Extract the (X, Y) coordinate from the center of the cell holding the provided text.  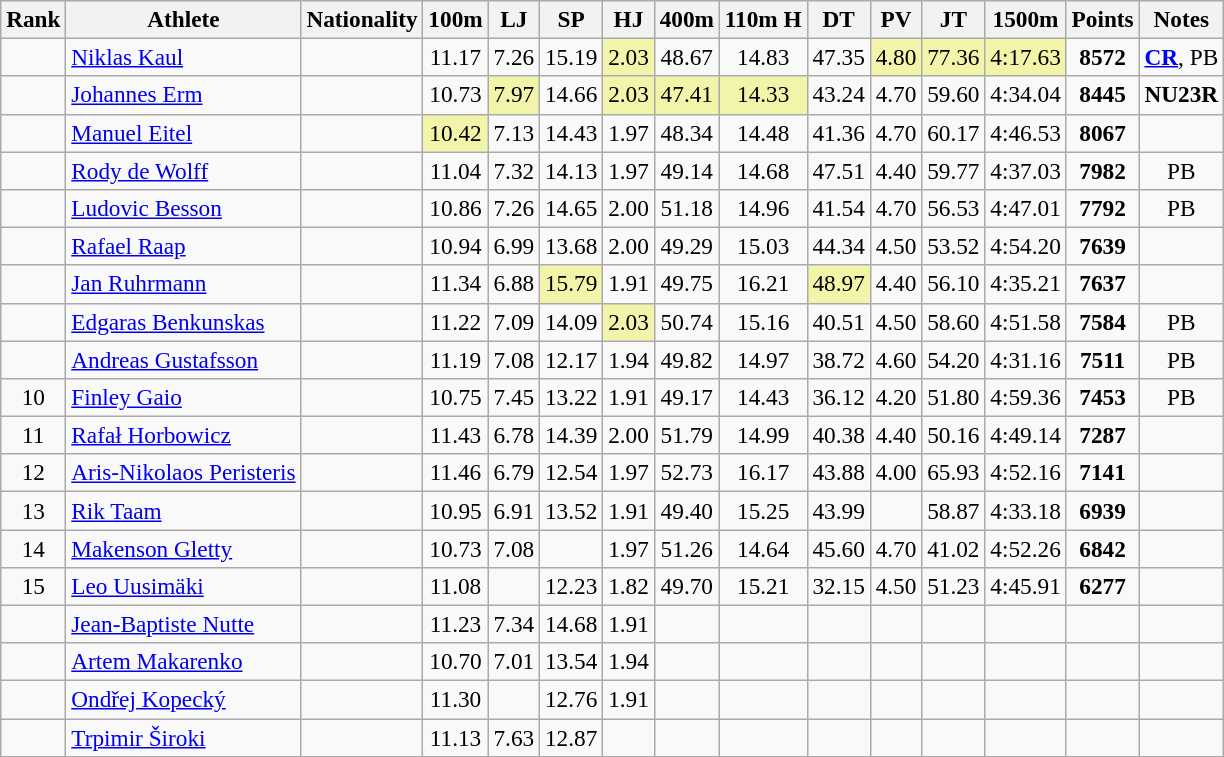
7.63 (514, 737)
59.77 (954, 170)
4:54.20 (1026, 246)
Ondřej Kopecký (184, 699)
10.75 (456, 397)
Trpimir Široki (184, 737)
10 (34, 397)
4:33.18 (1026, 510)
7.97 (514, 95)
4.80 (896, 57)
4:34.04 (1026, 95)
Niklas Kaul (184, 57)
49.75 (686, 284)
47.35 (838, 57)
14.66 (572, 95)
50.74 (686, 322)
1.82 (629, 586)
10.95 (456, 510)
Andreas Gustafsson (184, 359)
41.36 (838, 133)
65.93 (954, 473)
13.54 (572, 662)
7639 (1102, 246)
10.94 (456, 246)
10.86 (456, 208)
58.87 (954, 510)
11.08 (456, 586)
7982 (1102, 170)
48.97 (838, 284)
7453 (1102, 397)
11.23 (456, 624)
LJ (514, 19)
4:52.16 (1026, 473)
14.13 (572, 170)
Manuel Eitel (184, 133)
41.54 (838, 208)
13 (34, 510)
15.19 (572, 57)
14 (34, 548)
4:31.16 (1026, 359)
14.48 (763, 133)
4:47.01 (1026, 208)
58.60 (954, 322)
10.42 (456, 133)
11.19 (456, 359)
4:46.53 (1026, 133)
400m (686, 19)
47.51 (838, 170)
36.12 (838, 397)
11.22 (456, 322)
8067 (1102, 133)
8445 (1102, 95)
13.52 (572, 510)
7287 (1102, 435)
49.70 (686, 586)
51.26 (686, 548)
Artem Makarenko (184, 662)
7.09 (514, 322)
HJ (629, 19)
12.54 (572, 473)
11.04 (456, 170)
51.80 (954, 397)
6277 (1102, 586)
15.21 (763, 586)
4:49.14 (1026, 435)
4.20 (896, 397)
10.70 (456, 662)
11.34 (456, 284)
56.10 (954, 284)
12 (34, 473)
48.34 (686, 133)
12.17 (572, 359)
51.18 (686, 208)
7584 (1102, 322)
Ludovic Besson (184, 208)
14.33 (763, 95)
40.38 (838, 435)
Rafael Raap (184, 246)
100m (456, 19)
7637 (1102, 284)
49.29 (686, 246)
14.96 (763, 208)
51.23 (954, 586)
7.13 (514, 133)
Aris-Nikolaos Peristeris (184, 473)
12.23 (572, 586)
52.73 (686, 473)
Makenson Gletty (184, 548)
77.36 (954, 57)
49.17 (686, 397)
NU23R (1182, 95)
43.24 (838, 95)
7.34 (514, 624)
14.39 (572, 435)
51.79 (686, 435)
Edgaras Benkunskas (184, 322)
48.67 (686, 57)
7511 (1102, 359)
15.25 (763, 510)
Jan Ruhrmann (184, 284)
7.01 (514, 662)
11 (34, 435)
7792 (1102, 208)
14.99 (763, 435)
7.45 (514, 397)
4.60 (896, 359)
11.13 (456, 737)
Notes (1182, 19)
32.15 (838, 586)
14.09 (572, 322)
Finley Gaio (184, 397)
38.72 (838, 359)
4:35.21 (1026, 284)
Rafał Horbowicz (184, 435)
4:17.63 (1026, 57)
16.21 (763, 284)
6939 (1102, 510)
Rody de Wolff (184, 170)
54.20 (954, 359)
53.52 (954, 246)
Rik Taam (184, 510)
45.60 (838, 548)
40.51 (838, 322)
16.17 (763, 473)
Rank (34, 19)
8572 (1102, 57)
PV (896, 19)
44.34 (838, 246)
12.87 (572, 737)
7.32 (514, 170)
1500m (1026, 19)
13.68 (572, 246)
15 (34, 586)
14.65 (572, 208)
43.99 (838, 510)
6.78 (514, 435)
11.43 (456, 435)
47.41 (686, 95)
41.02 (954, 548)
49.82 (686, 359)
11.17 (456, 57)
Leo Uusimäki (184, 586)
11.30 (456, 699)
13.22 (572, 397)
6.79 (514, 473)
50.16 (954, 435)
49.14 (686, 170)
15.16 (763, 322)
56.53 (954, 208)
15.79 (572, 284)
Nationality (362, 19)
43.88 (838, 473)
14.83 (763, 57)
110m H (763, 19)
Points (1102, 19)
JT (954, 19)
7141 (1102, 473)
SP (572, 19)
CR, PB (1182, 57)
4:45.91 (1026, 586)
6842 (1102, 548)
14.64 (763, 548)
6.88 (514, 284)
4:51.58 (1026, 322)
11.46 (456, 473)
60.17 (954, 133)
Johannes Erm (184, 95)
4.00 (896, 473)
59.60 (954, 95)
6.99 (514, 246)
Jean-Baptiste Nutte (184, 624)
4:59.36 (1026, 397)
4:52.26 (1026, 548)
DT (838, 19)
6.91 (514, 510)
49.40 (686, 510)
14.97 (763, 359)
15.03 (763, 246)
4:37.03 (1026, 170)
Athlete (184, 19)
12.76 (572, 699)
